For the text-containing cell, return its midpoint in (x, y) coordinate format. 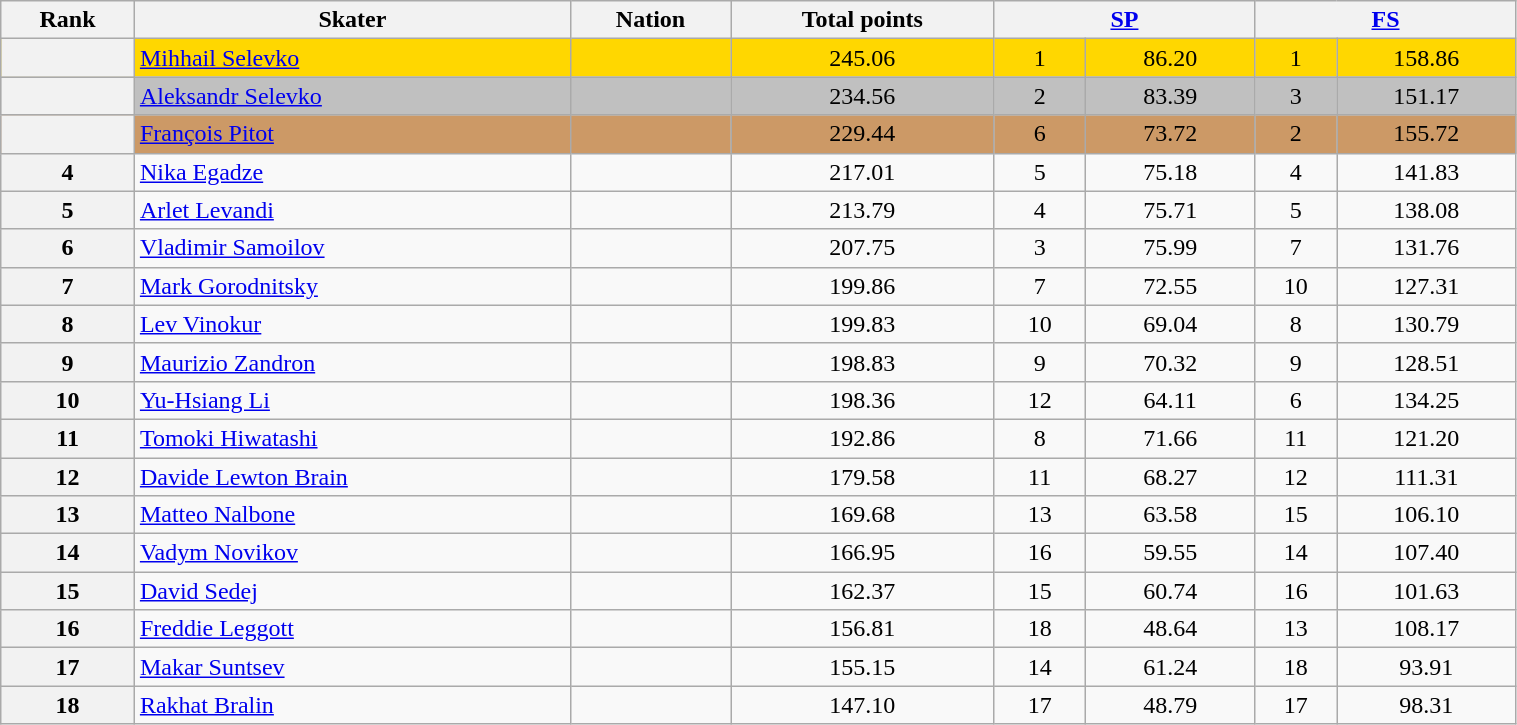
245.06 (862, 58)
217.01 (862, 172)
David Sedej (352, 591)
70.32 (1170, 362)
48.79 (1170, 705)
59.55 (1170, 553)
Vadym Novikov (352, 553)
83.39 (1170, 96)
Davide Lewton Brain (352, 477)
158.86 (1426, 58)
Nika Egadze (352, 172)
Nation (650, 20)
Mihhail Selevko (352, 58)
111.31 (1426, 477)
138.08 (1426, 210)
141.83 (1426, 172)
155.72 (1426, 134)
229.44 (862, 134)
François Pitot (352, 134)
Lev Vinokur (352, 324)
Aleksandr Selevko (352, 96)
98.31 (1426, 705)
179.58 (862, 477)
93.91 (1426, 667)
Rakhat Bralin (352, 705)
Maurizio Zandron (352, 362)
Vladimir Samoilov (352, 248)
134.25 (1426, 400)
61.24 (1170, 667)
156.81 (862, 629)
162.37 (862, 591)
169.68 (862, 515)
155.15 (862, 667)
199.83 (862, 324)
Makar Suntsev (352, 667)
Tomoki Hiwatashi (352, 438)
213.79 (862, 210)
FS (1386, 20)
48.64 (1170, 629)
131.76 (1426, 248)
192.86 (862, 438)
69.04 (1170, 324)
60.74 (1170, 591)
199.86 (862, 286)
63.58 (1170, 515)
68.27 (1170, 477)
151.17 (1426, 96)
86.20 (1170, 58)
Arlet Levandi (352, 210)
207.75 (862, 248)
Yu-Hsiang Li (352, 400)
75.18 (1170, 172)
108.17 (1426, 629)
147.10 (862, 705)
198.83 (862, 362)
Freddie Leggott (352, 629)
106.10 (1426, 515)
64.11 (1170, 400)
Mark Gorodnitsky (352, 286)
166.95 (862, 553)
73.72 (1170, 134)
107.40 (1426, 553)
SP (1124, 20)
Skater (352, 20)
234.56 (862, 96)
127.31 (1426, 286)
101.63 (1426, 591)
198.36 (862, 400)
71.66 (1170, 438)
75.71 (1170, 210)
128.51 (1426, 362)
72.55 (1170, 286)
121.20 (1426, 438)
Rank (68, 20)
130.79 (1426, 324)
Total points (862, 20)
Matteo Nalbone (352, 515)
75.99 (1170, 248)
